Scan for the cell matching the given text and deliver its [x, y] coordinate at center. 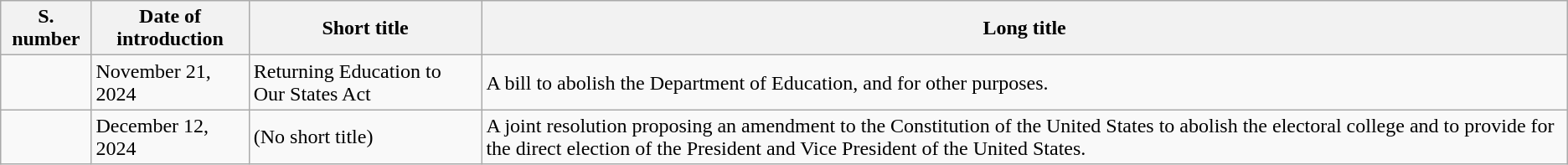
December 12, 2024 [170, 137]
Returning Education to Our States Act [365, 82]
Long title [1024, 28]
S. number [46, 28]
November 21, 2024 [170, 82]
Short title [365, 28]
A bill to abolish the Department of Education, and for other purposes. [1024, 82]
(No short title) [365, 137]
Date of introduction [170, 28]
